From the cell containing the given text, extract its center point as (x, y) coordinate. 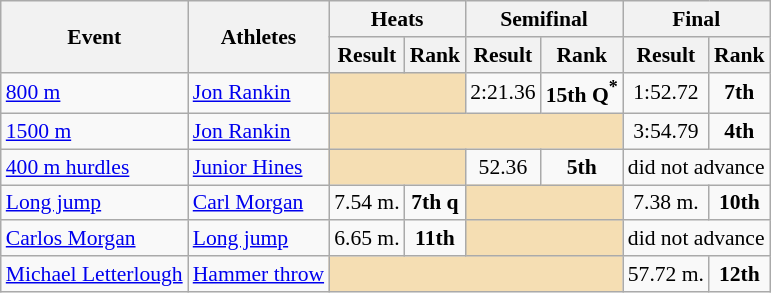
800 m (94, 92)
7th q (436, 203)
1:52.72 (666, 92)
1500 m (94, 132)
Carl Morgan (258, 203)
7.38 m. (666, 203)
15th Q* (582, 92)
Michael Letterlough (94, 274)
4th (740, 132)
Heats (397, 19)
Junior Hines (258, 167)
7th (740, 92)
400 m hurdles (94, 167)
3:54.79 (666, 132)
Semifinal (544, 19)
6.65 m. (366, 239)
Event (94, 36)
12th (740, 274)
5th (582, 167)
10th (740, 203)
Athletes (258, 36)
2:21.36 (502, 92)
11th (436, 239)
Carlos Morgan (94, 239)
Hammer throw (258, 274)
Final (696, 19)
52.36 (502, 167)
57.72 m. (666, 274)
7.54 m. (366, 203)
